Locate the cell with the specified text and output its (X, Y) center coordinate. 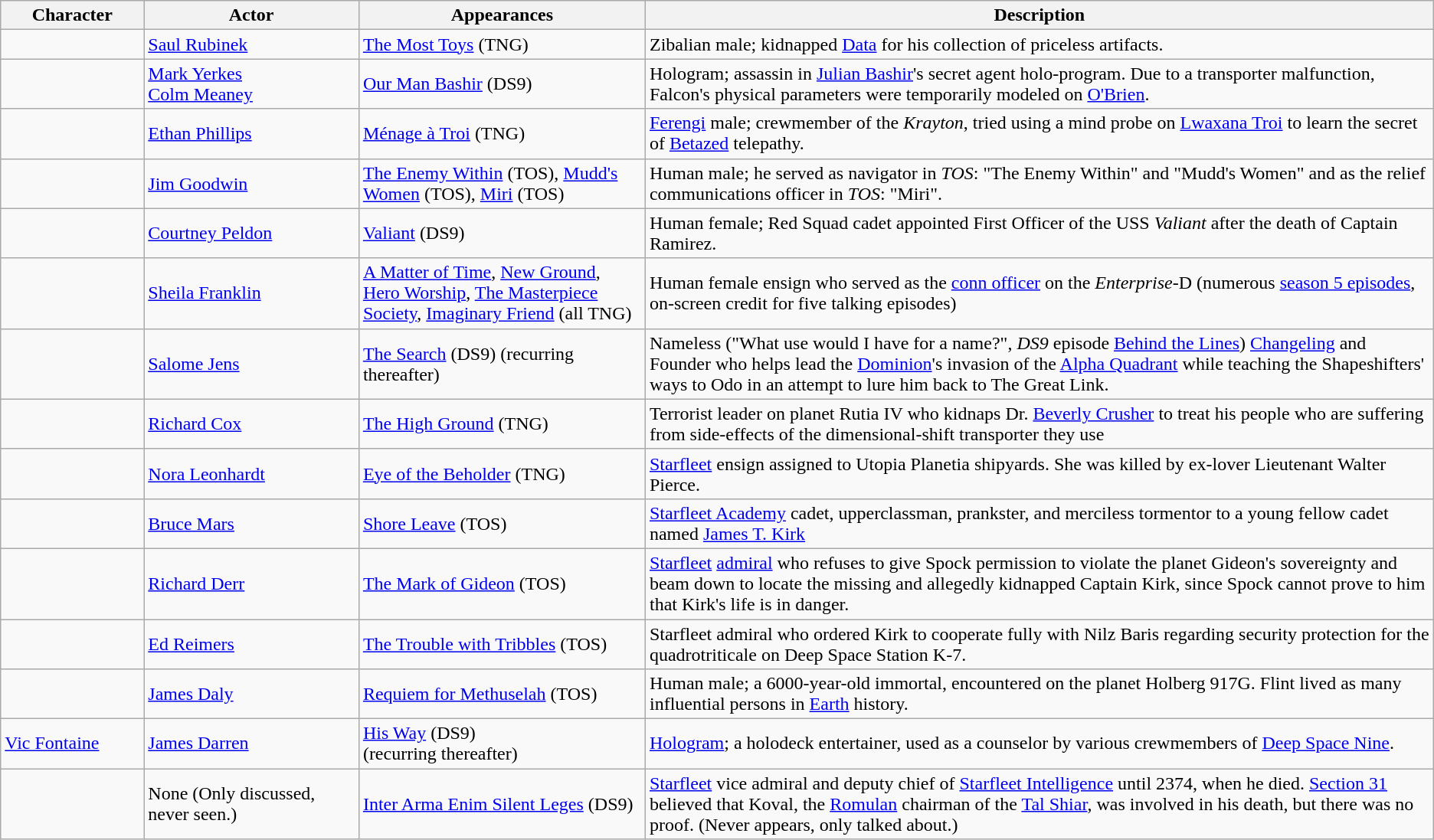
The High Ground (TNG) (502, 424)
Hologram; a holodeck entertainer, used as a counselor by various crewmembers of Deep Space Nine. (1039, 744)
Actor (251, 15)
Character (72, 15)
Human male; he served as navigator in TOS: "The Enemy Within" and "Mudd's Women" and as the relief communications officer in TOS: "Miri". (1039, 184)
Vic Fontaine (72, 744)
Ed Reimers (251, 643)
None (Only discussed, never seen.) (251, 804)
James Daly (251, 694)
The Mark of Gideon (TOS) (502, 583)
Ferengi male; crewmember of the Krayton, tried using a mind probe on Lwaxana Troi to learn the secret of Betazed telepathy. (1039, 133)
The Search (DS9) (recurring thereafter) (502, 364)
Human male; a 6000-year-old immortal, encountered on the planet Holberg 917G. Flint lived as many influential persons in Earth history. (1039, 694)
Human female; Red Squad cadet appointed First Officer of the USS Valiant after the death of Captain Ramirez. (1039, 233)
Sheila Franklin (251, 293)
James Darren (251, 744)
The Trouble with Tribbles (TOS) (502, 643)
His Way (DS9)(recurring thereafter) (502, 744)
Richard Cox (251, 424)
Description (1039, 15)
The Enemy Within (TOS), Mudd's Women (TOS), Miri (TOS) (502, 184)
A Matter of Time, New Ground, Hero Worship, The Masterpiece Society, Imaginary Friend (all TNG) (502, 293)
Our Man Bashir (DS9) (502, 84)
Nora Leonhardt (251, 473)
Starfleet Academy cadet, upperclassman, prankster, and merciless tormentor to a young fellow cadet named James T. Kirk (1039, 524)
Zibalian male; kidnapped Data for his collection of priceless artifacts. (1039, 44)
The Most Toys (TNG) (502, 44)
Salome Jens (251, 364)
Bruce Mars (251, 524)
Saul Rubinek (251, 44)
Ethan Phillips (251, 133)
Valiant (DS9) (502, 233)
Courtney Peldon (251, 233)
Mark YerkesColm Meaney (251, 84)
Inter Arma Enim Silent Leges (DS9) (502, 804)
Starfleet ensign assigned to Utopia Planetia shipyards. She was killed by ex-lover Lieutenant Walter Pierce. (1039, 473)
Jim Goodwin (251, 184)
Eye of the Beholder (TNG) (502, 473)
Requiem for Methuselah (TOS) (502, 694)
Ménage à Troi (TNG) (502, 133)
Richard Derr (251, 583)
Shore Leave (TOS) (502, 524)
Appearances (502, 15)
Human female ensign who served as the conn officer on the Enterprise-D (numerous season 5 episodes, on-screen credit for five talking episodes) (1039, 293)
